Detect which cell encompasses the target text, then output its (x, y) center coordinate. 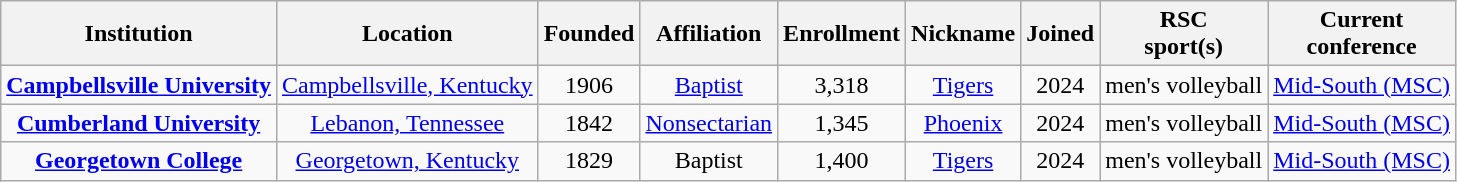
Nickname (964, 34)
Campbellsville University (139, 85)
Enrollment (842, 34)
Institution (139, 34)
Founded (589, 34)
Georgetown College (139, 161)
3,318 (842, 85)
Lebanon, Tennessee (407, 123)
Georgetown, Kentucky (407, 161)
RSCsport(s) (1184, 34)
Currentconference (1362, 34)
Cumberland University (139, 123)
Campbellsville, Kentucky (407, 85)
1906 (589, 85)
1,345 (842, 123)
1829 (589, 161)
Joined (1060, 34)
1,400 (842, 161)
Nonsectarian (709, 123)
Location (407, 34)
1842 (589, 123)
Affiliation (709, 34)
Phoenix (964, 123)
